Locate the cell with the specified text and output its (x, y) center coordinate. 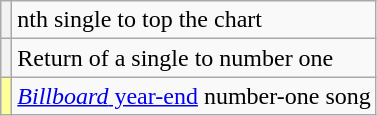
nth single to top the chart (194, 20)
Billboard year-end number-one song (194, 96)
Return of a single to number one (194, 58)
